Detect which cell encompasses the target text, then output its [x, y] center coordinate. 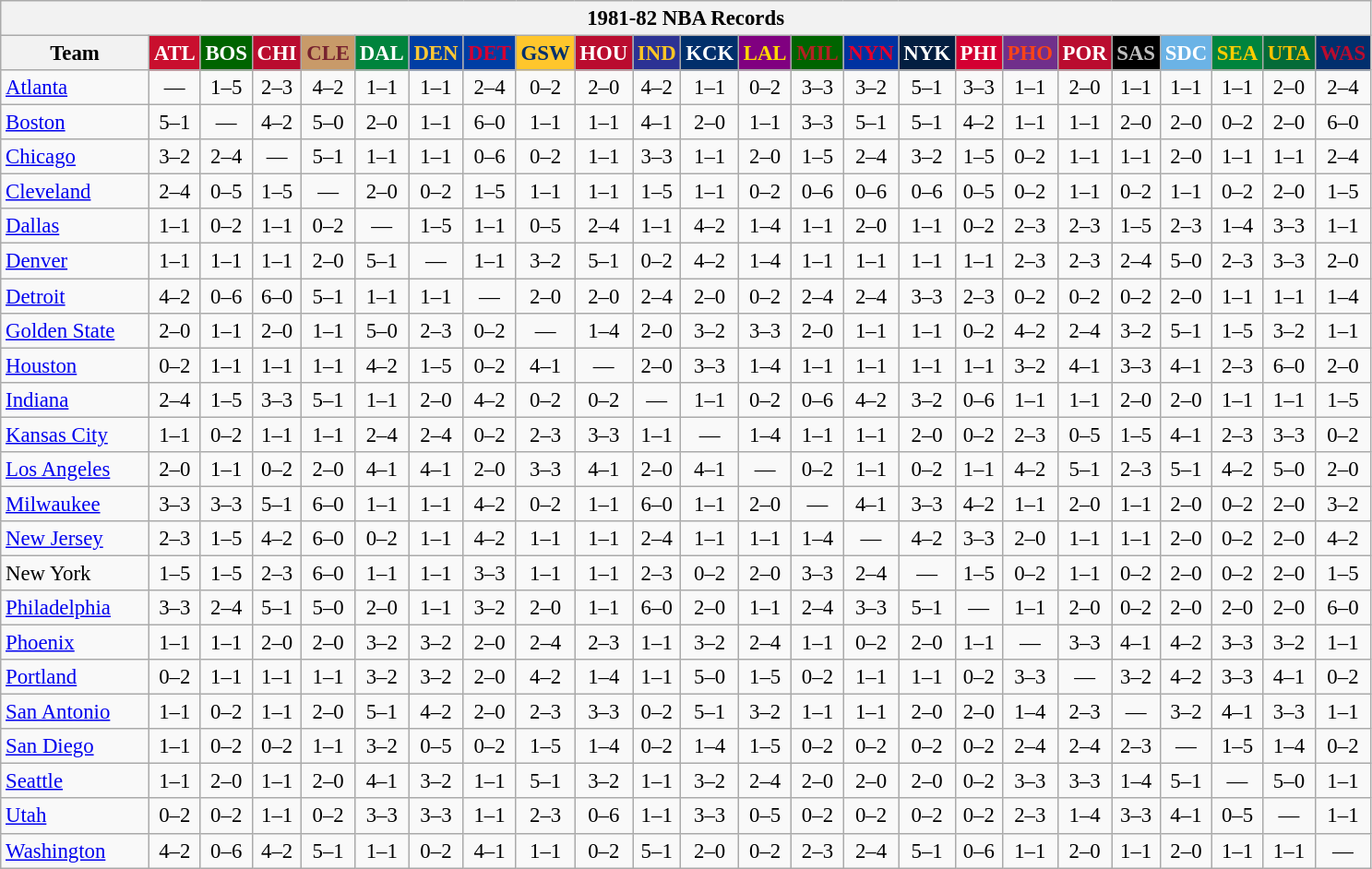
1981-82 NBA Records [686, 18]
SAS [1136, 54]
LAL [764, 54]
ATL [174, 54]
GSW [545, 54]
PHI [978, 54]
Chicago [76, 157]
Milwaukee [76, 504]
New Jersey [76, 539]
San Diego [76, 746]
NYK [926, 54]
Cleveland [76, 192]
New York [76, 573]
Boston [76, 123]
Seattle [76, 781]
Utah [76, 816]
IND [657, 54]
CLE [328, 54]
POR [1085, 54]
Washington [76, 851]
NYN [871, 54]
MIL [817, 54]
Team [76, 54]
Denver [76, 261]
BOS [226, 54]
Golden State [76, 330]
WAS [1342, 54]
Houston [76, 365]
KCK [710, 54]
DAL [382, 54]
SEA [1238, 54]
Los Angeles [76, 470]
Indiana [76, 399]
Detroit [76, 296]
Phoenix [76, 643]
HOU [603, 54]
UTA [1288, 54]
Atlanta [76, 88]
Portland [76, 677]
Philadelphia [76, 608]
Kansas City [76, 434]
DET [489, 54]
SDC [1186, 54]
PHO [1030, 54]
Dallas [76, 226]
DEN [435, 54]
San Antonio [76, 712]
CHI [277, 54]
